Identify which cell holds the provided text, then report its (X, Y) central coordinate. 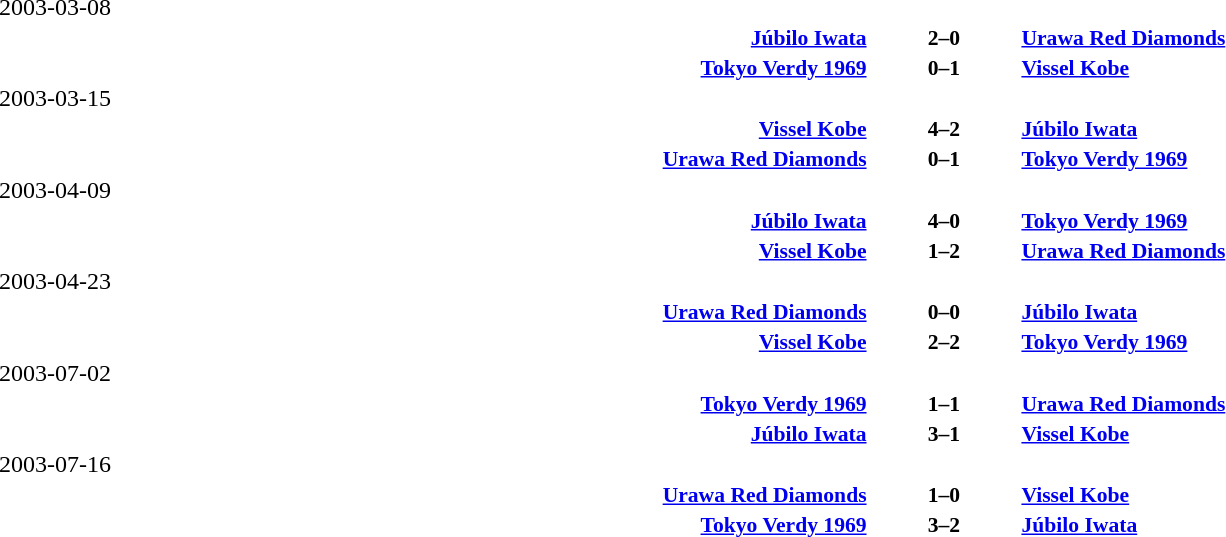
4–2 (944, 129)
4–0 (944, 220)
0–0 (944, 312)
3–1 (944, 434)
1–0 (944, 495)
2–2 (944, 342)
1–1 (944, 404)
2–0 (944, 38)
1–2 (944, 250)
